Find where the given text appears and provide that cell's center as [x, y] coordinate. 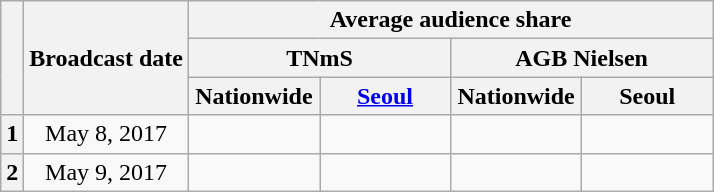
May 8, 2017 [106, 134]
May 9, 2017 [106, 172]
Average audience share [450, 20]
Broadcast date [106, 58]
2 [12, 172]
TNmS [319, 58]
AGB Nielsen [582, 58]
1 [12, 134]
